For the text-containing cell, return its midpoint in (x, y) coordinate format. 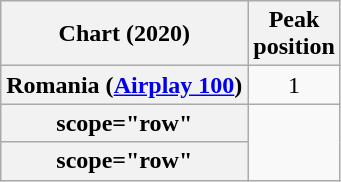
1 (294, 85)
Romania (Airplay 100) (124, 85)
Chart (2020) (124, 34)
Peakposition (294, 34)
